Search for the cell housing the specified text and yield its (X, Y) center coordinate. 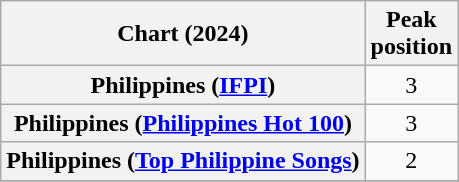
Philippines (IFPI) (183, 85)
2 (411, 161)
Peakposition (411, 34)
Philippines (Top Philippine Songs) (183, 161)
Philippines (Philippines Hot 100) (183, 123)
Chart (2024) (183, 34)
